Locate the cell with the specified text and output its (x, y) center coordinate. 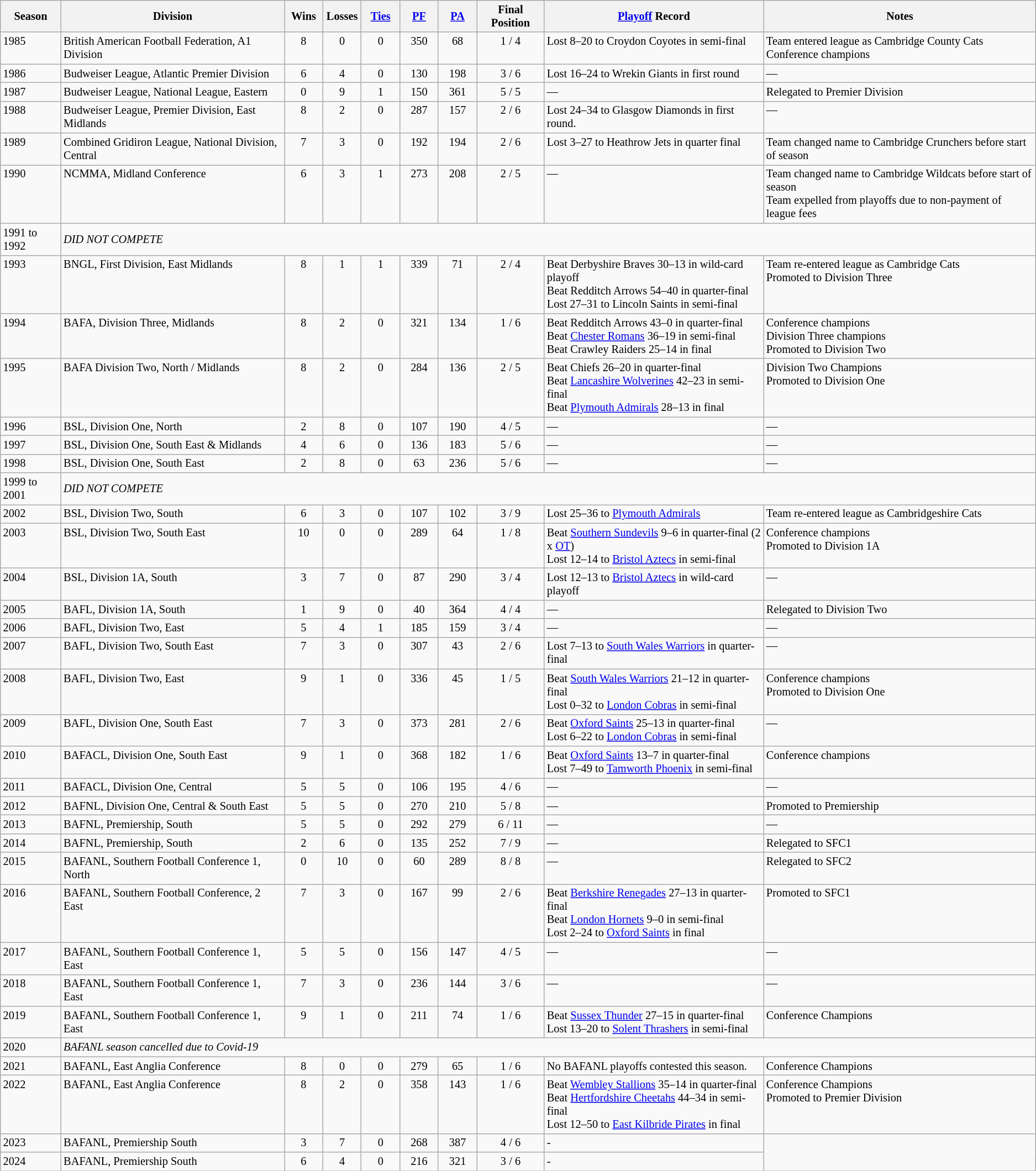
273 (419, 194)
2013 (31, 824)
Beat Oxford Saints 13–7 in quarter-finalLost 7–49 to Tamworth Phoenix in semi-final (654, 762)
2005 (31, 609)
3 / 9 (511, 514)
BSL, Division Two, South East (172, 546)
Beat Berkshire Renegades 27–13 in quarter-finalBeat London Hornets 9–0 in semi-finalLost 2–24 to Oxford Saints in final (654, 913)
2015 (31, 868)
74 (457, 1022)
358 (419, 1104)
BAFANL, Southern Football Conference 1, North (172, 868)
368 (419, 762)
Division Two ChampionsPromoted to Division One (900, 388)
Wins (304, 16)
71 (457, 284)
BAFA Division Two, North / Midlands (172, 388)
Conference championsPromoted to Division 1A (900, 546)
1998 (31, 463)
Lost 16–24 to Wrekin Giants in first round (654, 73)
2018 (31, 990)
2019 (31, 1022)
2024 (31, 1162)
1 / 8 (511, 546)
281 (457, 730)
Lost 25–36 to Plymouth Admirals (654, 514)
BNGL, First Division, East Midlands (172, 284)
1994 (31, 336)
BSL, Division One, North (172, 426)
156 (419, 958)
Promoted to Premiership (900, 806)
British American Football Federation, A1 Division (172, 48)
Team changed name to Cambridge Wildcats before start of seasonTeam expelled from playoffs due to non-payment of league fees (900, 194)
Budweiser League, National League, Eastern (172, 92)
290 (457, 584)
182 (457, 762)
167 (419, 913)
130 (419, 73)
2016 (31, 913)
2009 (31, 730)
Relegated to SFC1 (900, 843)
194 (457, 149)
Conference ChampionsPromoted to Premier Division (900, 1104)
268 (419, 1143)
185 (419, 628)
102 (457, 514)
65 (457, 1066)
BAFANL season cancelled due to Covid-19 (548, 1047)
2003 (31, 546)
Lost 7–13 to South Wales Warriors in quarter-final (654, 653)
BAFACL, Division One, South East (172, 762)
PF (419, 16)
BAFNL, Division One, Central & South East (172, 806)
Final Position (511, 16)
216 (419, 1162)
Relegated to Division Two (900, 609)
BSL, Division 1A, South (172, 584)
106 (419, 787)
2022 (31, 1104)
1997 (31, 445)
195 (457, 787)
144 (457, 990)
2023 (31, 1143)
339 (419, 284)
364 (457, 609)
Beat Derbyshire Braves 30–13 in wild-card playoffBeat Redditch Arrows 54–40 in quarter-finalLost 27–31 to Lincoln Saints in semi-final (654, 284)
Budweiser League, Premier Division, East Midlands (172, 117)
43 (457, 653)
Relegated to Premier Division (900, 92)
2020 (31, 1047)
147 (457, 958)
Lost 24–34 to Glasgow Diamonds in first round. (654, 117)
2 / 4 (511, 284)
BAFL, Division One, South East (172, 730)
BAFACL, Division One, Central (172, 787)
292 (419, 824)
1996 (31, 426)
Playoff Record (654, 16)
NCMMA, Midland Conference (172, 194)
6 / 11 (511, 824)
208 (457, 194)
2010 (31, 762)
2021 (31, 1066)
Beat Redditch Arrows 43–0 in quarter-finalBeat Chester Romans 36–19 in semi-finalBeat Crawley Raiders 25–14 in final (654, 336)
211 (419, 1022)
BSL, Division Two, South (172, 514)
287 (419, 117)
2014 (31, 843)
BAFANL, Southern Football Conference, 2 East (172, 913)
Team re-entered league as Cambridgeshire Cats (900, 514)
87 (419, 584)
1987 (31, 92)
1 / 4 (511, 48)
7 / 9 (511, 843)
PA (457, 16)
Notes (900, 16)
Budweiser League, Atlantic Premier Division (172, 73)
Losses (342, 16)
2017 (31, 958)
2006 (31, 628)
270 (419, 806)
Team re-entered league as Cambridge CatsPromoted to Division Three (900, 284)
1999 to 2001 (31, 489)
Beat Southern Sundevils 9–6 in quarter-final (2 x OT)Lost 12–14 to Bristol Aztecs in semi-final (654, 546)
387 (457, 1143)
BAFL, Division Two, South East (172, 653)
Beat Sussex Thunder 27–15 in quarter-finalLost 13–20 to Solent Thrashers in semi-final (654, 1022)
2011 (31, 787)
1985 (31, 48)
BAFA, Division Three, Midlands (172, 336)
64 (457, 546)
Beat South Wales Warriors 21–12 in quarter-finalLost 0–32 to London Cobras in semi-final (654, 692)
307 (419, 653)
1990 (31, 194)
361 (457, 92)
135 (419, 843)
Relegated to SFC2 (900, 868)
Season (31, 16)
2004 (31, 584)
5 / 5 (511, 92)
Conference championsDivision Three championsPromoted to Division Two (900, 336)
99 (457, 913)
Conference championsPromoted to Division One (900, 692)
183 (457, 445)
1993 (31, 284)
Lost 8–20 to Croydon Coyotes in semi-final (654, 48)
Promoted to SFC1 (900, 913)
BAFL, Division 1A, South (172, 609)
Team changed name to Cambridge Crunchers before start of season (900, 149)
1991 to 1992 (31, 239)
1 / 5 (511, 692)
40 (419, 609)
198 (457, 73)
4 / 4 (511, 609)
2008 (31, 692)
143 (457, 1104)
150 (419, 92)
60 (419, 868)
BSL, Division One, South East (172, 463)
No BAFANL playoffs contested this season. (654, 1066)
Lost 3–27 to Heathrow Jets in quarter final (654, 149)
134 (457, 336)
157 (457, 117)
Conference champions (900, 762)
45 (457, 692)
252 (457, 843)
5 / 8 (511, 806)
336 (419, 692)
373 (419, 730)
159 (457, 628)
192 (419, 149)
1989 (31, 149)
BSL, Division One, South East & Midlands (172, 445)
Lost 12–13 to Bristol Aztecs in wild-card playoff (654, 584)
Division (172, 16)
68 (457, 48)
Beat Wembley Stallions 35–14 in quarter-finalBeat Hertfordshire Cheetahs 44–34 in semi-finalLost 12–50 to East Kilbride Pirates in final (654, 1104)
2007 (31, 653)
Team entered league as Cambridge County CatsConference champions (900, 48)
Combined Gridiron League, National Division, Central (172, 149)
63 (419, 463)
1995 (31, 388)
1988 (31, 117)
8 / 8 (511, 868)
Ties (381, 16)
2012 (31, 806)
Beat Oxford Saints 25–13 in quarter-finalLost 6–22 to London Cobras in semi-final (654, 730)
2002 (31, 514)
Beat Chiefs 26–20 in quarter-final Beat Lancashire Wolverines 42–23 in semi-finalBeat Plymouth Admirals 28–13 in final (654, 388)
190 (457, 426)
210 (457, 806)
350 (419, 48)
1986 (31, 73)
284 (419, 388)
